Capture the cell that displays the provided text and extract its [X, Y] central coordinate. 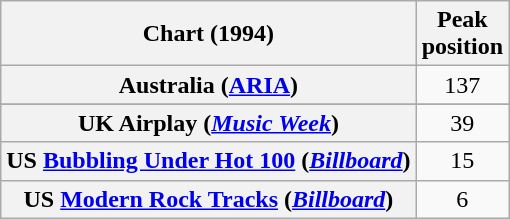
US Modern Rock Tracks (Billboard) [208, 199]
US Bubbling Under Hot 100 (Billboard) [208, 161]
15 [462, 161]
39 [462, 123]
UK Airplay (Music Week) [208, 123]
Peakposition [462, 34]
137 [462, 85]
Australia (ARIA) [208, 85]
6 [462, 199]
Chart (1994) [208, 34]
